Pinpoint the cell where the given text exists, returning its (x, y) midpoint coordinate. 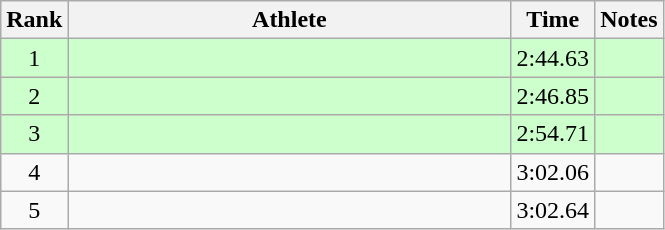
Athlete (290, 20)
3:02.06 (553, 172)
5 (34, 210)
Notes (629, 20)
1 (34, 58)
Time (553, 20)
2 (34, 96)
Rank (34, 20)
4 (34, 172)
3:02.64 (553, 210)
2:44.63 (553, 58)
2:54.71 (553, 134)
2:46.85 (553, 96)
3 (34, 134)
